From the cell containing the given text, extract its center point as (X, Y) coordinate. 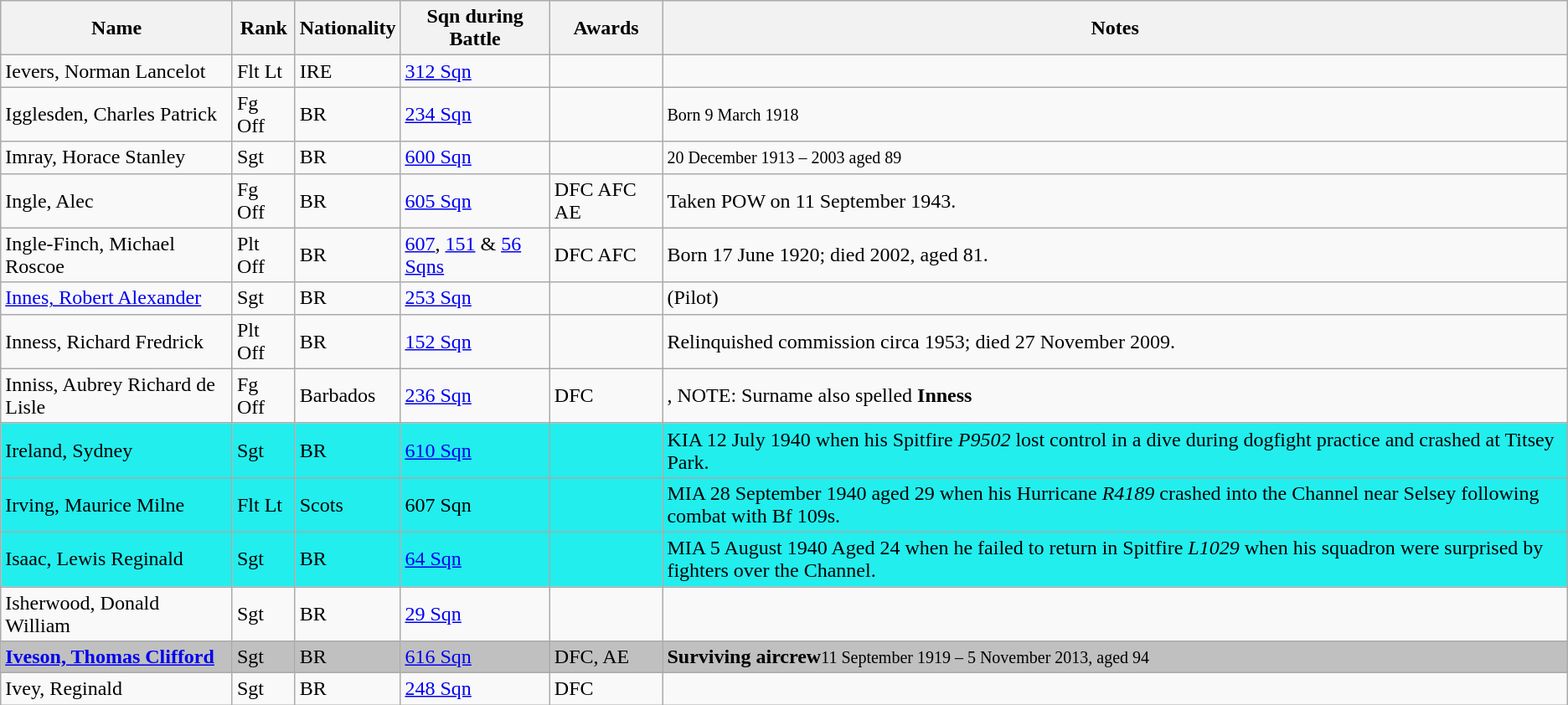
KIA 12 July 1940 when his Spitfire P9502 lost control in a dive during dogfight practice and crashed at Titsey Park. (1115, 450)
MIA 28 September 1940 aged 29 when his Hurricane R4189 crashed into the Channel near Selsey following combat with Bf 109s. (1115, 504)
Isherwood, Donald William (117, 613)
600 Sqn (475, 157)
29 Sqn (475, 613)
Barbados (348, 395)
Awards (606, 28)
Rank (263, 28)
Irving, Maurice Milne (117, 504)
Inness, Richard Fredrick (117, 342)
Ivey, Reginald (117, 689)
312 Sqn (475, 71)
Ingle, Alec (117, 201)
152 Sqn (475, 342)
Imray, Horace Stanley (117, 157)
Born 9 March 1918 (1115, 114)
Inniss, Aubrey Richard de Lisle (117, 395)
Relinquished commission circa 1953; died 27 November 2009. (1115, 342)
234 Sqn (475, 114)
607, 151 & 56 Sqns (475, 255)
(Pilot) (1115, 298)
DFC AFC AE (606, 201)
DFC AFC (606, 255)
DFC, AE (606, 657)
Iveson, Thomas Clifford (117, 657)
Taken POW on 11 September 1943. (1115, 201)
Ievers, Norman Lancelot (117, 71)
Sqn during Battle (475, 28)
616 Sqn (475, 657)
Isaac, Lewis Reginald (117, 559)
248 Sqn (475, 689)
IRE (348, 71)
Nationality (348, 28)
610 Sqn (475, 450)
Born 17 June 1920; died 2002, aged 81. (1115, 255)
253 Sqn (475, 298)
Surviving aircrew11 September 1919 – 5 November 2013, aged 94 (1115, 657)
Igglesden, Charles Patrick (117, 114)
Innes, Robert Alexander (117, 298)
Ireland, Sydney (117, 450)
20 December 1913 – 2003 aged 89 (1115, 157)
64 Sqn (475, 559)
Name (117, 28)
Notes (1115, 28)
, NOTE: Surname also spelled Inness (1115, 395)
MIA 5 August 1940 Aged 24 when he failed to return in Spitfire L1029 when his squadron were surprised by fighters over the Channel. (1115, 559)
236 Sqn (475, 395)
Ingle-Finch, Michael Roscoe (117, 255)
607 Sqn (475, 504)
605 Sqn (475, 201)
Scots (348, 504)
